Scan for the cell matching the given text and deliver its (x, y) coordinate at center. 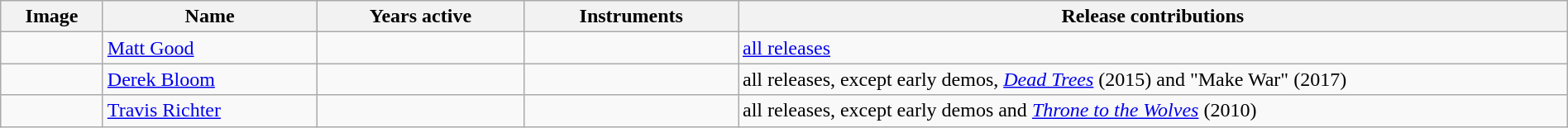
Release contributions (1153, 17)
Image (52, 17)
Instruments (632, 17)
all releases, except early demos, Dead Trees (2015) and "Make War" (2017) (1153, 79)
all releases, except early demos and Throne to the Wolves (2010) (1153, 111)
Travis Richter (210, 111)
Name (210, 17)
Matt Good (210, 48)
all releases (1153, 48)
Derek Bloom (210, 79)
Years active (420, 17)
